Locate the cell with the specified text and output its [X, Y] center coordinate. 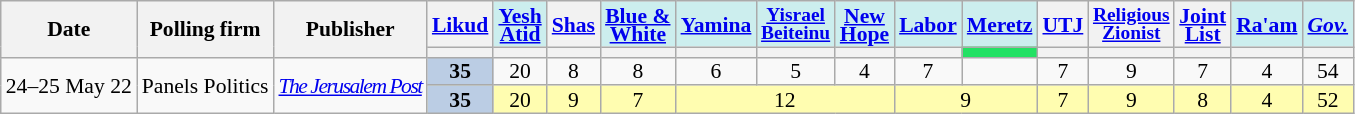
12 [786, 100]
Gov. [1328, 24]
6 [716, 71]
Ra'am [1266, 24]
JointList [1202, 24]
ReligiousZionist [1131, 24]
YisraelBeiteinu [795, 24]
The Jerusalem Post [350, 85]
Likud [460, 24]
5 [795, 71]
Date [69, 29]
UTJ [1062, 24]
Polling firm [206, 29]
Blue &White [638, 24]
YeshAtid [520, 24]
Shas [574, 24]
52 [1328, 100]
Labor [928, 24]
Panels Politics [206, 85]
24–25 May 22 [69, 85]
Yamina [716, 24]
NewHope [864, 24]
Publisher [350, 29]
54 [1328, 71]
Meretz [1000, 24]
